Search for the cell housing the specified text and yield its [X, Y] center coordinate. 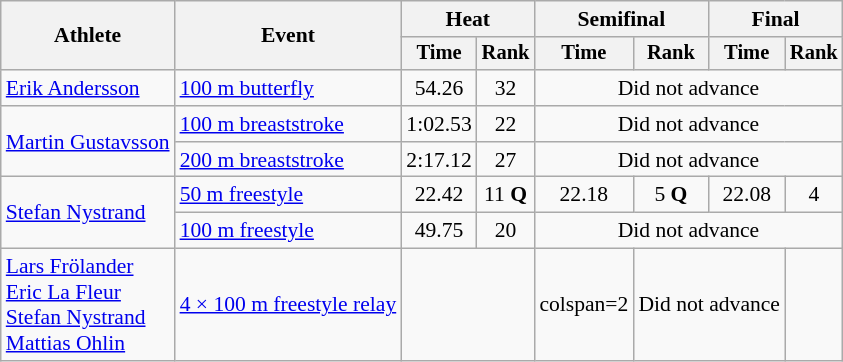
Stefan Nystrand [88, 212]
Semifinal [621, 19]
Athlete [88, 36]
32 [506, 88]
100 m butterfly [288, 88]
11 Q [506, 195]
22.08 [746, 195]
100 m breaststroke [288, 124]
Erik Andersson [88, 88]
Final [775, 19]
Heat [468, 19]
27 [506, 160]
1:02.53 [438, 124]
200 m breaststroke [288, 160]
Lars FrölanderEric La FleurStefan NystrandMattias Ohlin [88, 305]
22.42 [438, 195]
22.18 [584, 195]
49.75 [438, 231]
4 × 100 m freestyle relay [288, 305]
Event [288, 36]
50 m freestyle [288, 195]
5 Q [670, 195]
2:17.12 [438, 160]
4 [814, 195]
100 m freestyle [288, 231]
54.26 [438, 88]
colspan=2 [584, 305]
20 [506, 231]
Martin Gustavsson [88, 142]
22 [506, 124]
